Detect which cell encompasses the target text, then output its [X, Y] center coordinate. 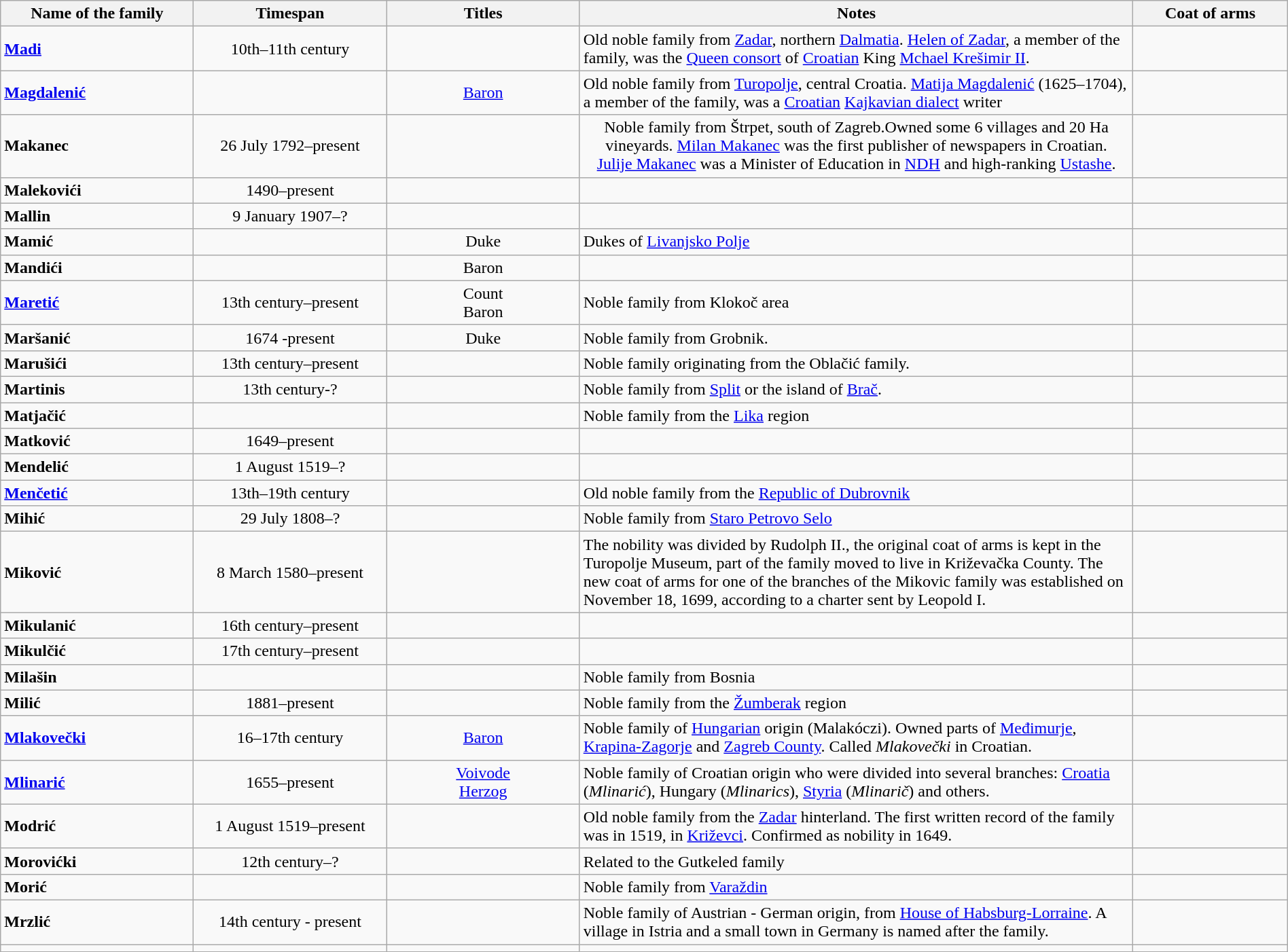
13th century-? [290, 389]
Mlinarić [97, 782]
Modrić [97, 826]
Maretić [97, 303]
10th–11th century [290, 49]
Morovićki [97, 861]
29 July 1808–? [290, 519]
Marušići [97, 363]
Mlakovečki [97, 737]
26 July 1792–present [290, 146]
Matjačić [97, 415]
CountBaron [483, 303]
Mihić [97, 519]
Noble family from the Lika region [856, 415]
Old noble family from Turopolje, central Croatia. Matija Magdalenić (1625–1704), a member of the family, was a Croatian Kajkavian dialect writer [856, 92]
Martinis [97, 389]
Miković [97, 572]
Dukes of Livanjsko Polje [856, 242]
Magdalenić [97, 92]
Mrzlić [97, 922]
12th century–? [290, 861]
Mandići [97, 268]
Old noble family from the Republic of Dubrovnik [856, 493]
8 March 1580–present [290, 572]
Morić [97, 887]
Noble family of Austrian - German origin, from House of Habsburg-Lorraine. A village in Istria and a small town in Germany is named after the family. [856, 922]
Noble family of Croatian origin who were divided into several branches: Croatia (Mlinarić), Hungary (Mlinarics), Styria (Mlinarič) and others. [856, 782]
1 August 1519–? [290, 467]
Noble family of Hungarian origin (Malakóczi). Owned parts of Međimurje, Krapina-Zagorje and Zagreb County. Called Mlakovečki in Croatian. [856, 737]
Noble family from Klokoč area [856, 303]
Noble family from the Žumberak region [856, 703]
Timespan [290, 14]
Noble family from Split or the island of Brač. [856, 389]
Old noble family from Zadar, northern Dalmatia. Helen of Zadar, a member of the family, was the Queen consort of Croatian King Mchael Krešimir II. [856, 49]
1 August 1519–present [290, 826]
Titles [483, 14]
Old noble family from the Zadar hinterland. The first written record of the family was in 1519, in Križevci. Confirmed as nobility in 1649. [856, 826]
Mikulčić [97, 651]
1649–present [290, 441]
Makanec [97, 146]
Noble family from Grobnik. [856, 337]
17th century–present [290, 651]
Matković [97, 441]
Maršanić [97, 337]
9 January 1907–? [290, 216]
Milić [97, 703]
Milašin [97, 677]
Name of the family [97, 14]
Madi [97, 49]
Coat of arms [1211, 14]
Noble family from Varaždin [856, 887]
1881–present [290, 703]
16th century–present [290, 625]
Noble family from Staro Petrovo Selo [856, 519]
Noble family from Bosnia [856, 677]
1655–present [290, 782]
Noble family originating from the Oblačić family. [856, 363]
Notes [856, 14]
VoivodeHerzog [483, 782]
16–17th century [290, 737]
Related to the Gutkeled family [856, 861]
1674 -present [290, 337]
1490–present [290, 190]
Malekovići [97, 190]
13th–19th century [290, 493]
Mamić [97, 242]
14th century - present [290, 922]
Menčetić [97, 493]
Mendelić [97, 467]
Mallin [97, 216]
Mikulanić [97, 625]
